Output the (X, Y) coordinate of the center of the cell containing the given text.  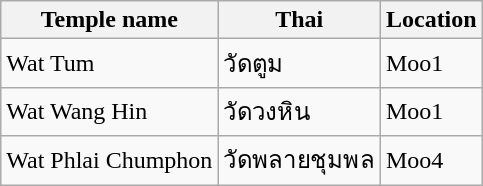
วัดพลายชุมพล (300, 160)
Location (431, 20)
Temple name (110, 20)
Wat Tum (110, 64)
Wat Wang Hin (110, 112)
วัดตูม (300, 64)
วัดวงหิน (300, 112)
Wat Phlai Chumphon (110, 160)
Thai (300, 20)
Moo4 (431, 160)
